Detect which cell encompasses the target text, then output its [X, Y] center coordinate. 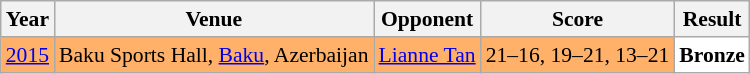
Lianne Tan [428, 55]
21–16, 19–21, 13–21 [578, 55]
2015 [28, 55]
Result [712, 19]
Baku Sports Hall, Baku, Azerbaijan [214, 55]
Opponent [428, 19]
Score [578, 19]
Venue [214, 19]
Year [28, 19]
Bronze [712, 55]
